Find where the given text appears and provide that cell's center as [X, Y] coordinate. 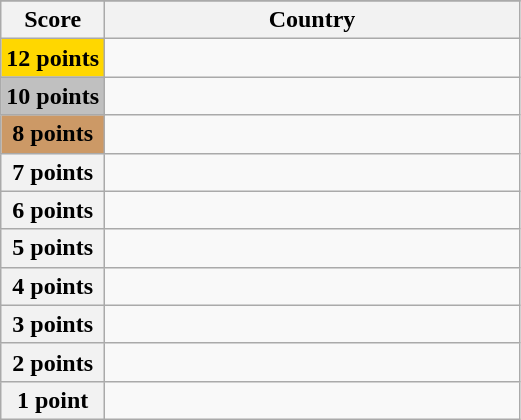
6 points [53, 210]
1 point [53, 400]
7 points [53, 172]
3 points [53, 324]
8 points [53, 134]
Score [53, 20]
4 points [53, 286]
10 points [53, 96]
2 points [53, 362]
Country [312, 20]
5 points [53, 248]
12 points [53, 58]
